Output the [x, y] coordinate of the center of the cell containing the given text.  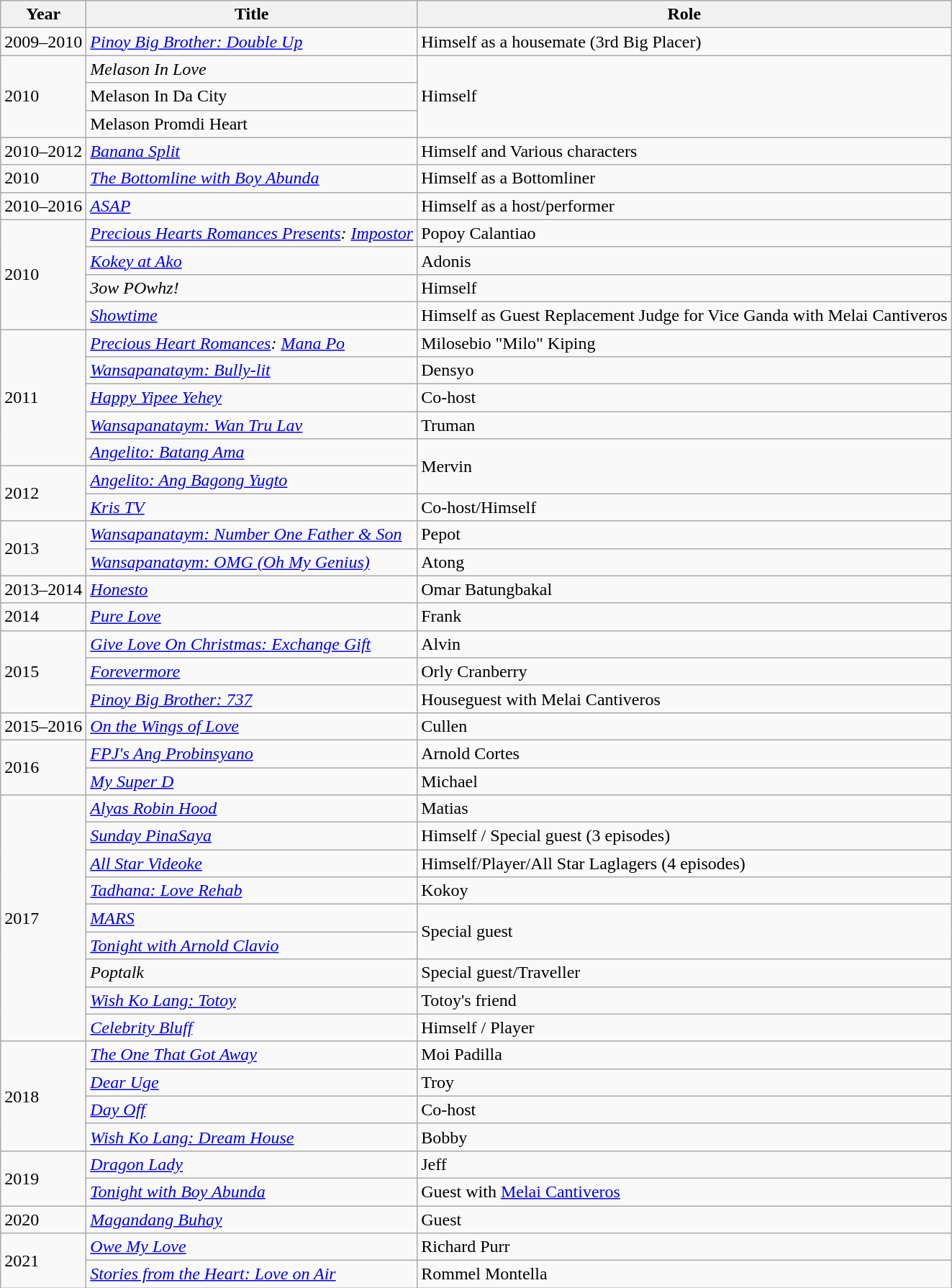
The One That Got Away [252, 1055]
2011 [43, 398]
Himself / Special guest (3 episodes) [684, 836]
Angelito: Batang Ama [252, 453]
Totoy's friend [684, 1000]
Himself as Guest Replacement Judge for Vice Ganda with Melai Cantiveros [684, 315]
Truman [684, 425]
Alvin [684, 644]
Role [684, 14]
Day Off [252, 1110]
Kris TV [252, 507]
Himself as a housemate (3rd Big Placer) [684, 42]
Wansapanataym: Wan Tru Lav [252, 425]
2013 [43, 548]
Rommel Montella [684, 1274]
Dragon Lady [252, 1164]
2021 [43, 1261]
Guest with Melai Cantiveros [684, 1192]
Sunday PinaSaya [252, 836]
Showtime [252, 315]
Title [252, 14]
Tadhana: Love Rehab [252, 891]
Omar Batungbakal [684, 589]
Troy [684, 1082]
Precious Heart Romances: Mana Po [252, 343]
Special guest [684, 932]
Himself / Player [684, 1028]
Adonis [684, 260]
FPJ's Ang Probinsyano [252, 753]
Arnold Cortes [684, 753]
2018 [43, 1096]
Melason In Da City [252, 96]
2020 [43, 1220]
Melason Promdi Heart [252, 124]
Jeff [684, 1164]
Happy Yipee Yehey [252, 398]
Himself as a host/performer [684, 206]
Kokey at Ako [252, 260]
2012 [43, 494]
Orly Cranberry [684, 671]
All Star Videoke [252, 863]
On the Wings of Love [252, 726]
Moi Padilla [684, 1055]
Himself and Various characters [684, 151]
Cullen [684, 726]
Honesto [252, 589]
Magandang Buhay [252, 1220]
Banana Split [252, 151]
Popoy Calantiao [684, 233]
Bobby [684, 1137]
Year [43, 14]
Wansapanataym: OMG (Oh My Genius) [252, 562]
Pure Love [252, 617]
Alyas Robin Hood [252, 809]
Matias [684, 809]
Wansapanataym: Bully-lit [252, 371]
Tonight with Boy Abunda [252, 1192]
Pinoy Big Brother: Double Up [252, 42]
Pinoy Big Brother: 737 [252, 699]
Stories from the Heart: Love on Air [252, 1274]
Richard Purr [684, 1247]
Mervin [684, 466]
2016 [43, 767]
2009–2010 [43, 42]
Himself/Player/All Star Laglagers (4 episodes) [684, 863]
Wansapanataym: Number One Father & Son [252, 535]
Precious Hearts Romances Presents: Impostor [252, 233]
Celebrity Bluff [252, 1028]
Forevermore [252, 671]
2015–2016 [43, 726]
Angelito: Ang Bagong Yugto [252, 480]
2015 [43, 671]
Pepot [684, 535]
Give Love On Christmas: Exchange Gift [252, 644]
Special guest/Traveller [684, 973]
My Super D [252, 781]
2013–2014 [43, 589]
Co-host/Himself [684, 507]
Atong [684, 562]
Wish Ko Lang: Totoy [252, 1000]
2019 [43, 1178]
2014 [43, 617]
Dear Uge [252, 1082]
3ow POwhz! [252, 288]
2010–2012 [43, 151]
The Bottomline with Boy Abunda [252, 178]
Michael [684, 781]
Wish Ko Lang: Dream House [252, 1137]
Melason In Love [252, 69]
Owe My Love [252, 1247]
Milosebio "Milo" Kiping [684, 343]
Tonight with Arnold Clavio [252, 945]
Poptalk [252, 973]
Frank [684, 617]
Guest [684, 1220]
2010–2016 [43, 206]
ASAP [252, 206]
Densyo [684, 371]
Himself as a Bottomliner [684, 178]
2017 [43, 918]
Houseguest with Melai Cantiveros [684, 699]
MARS [252, 918]
Kokoy [684, 891]
